Return [x, y] of the center of cell containing provided text 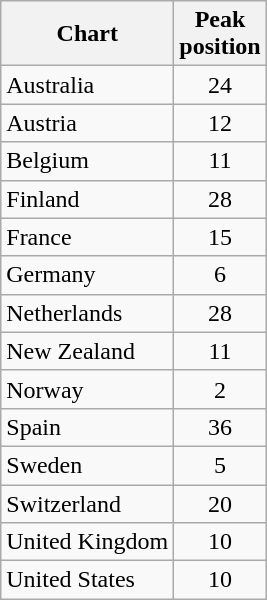
United Kingdom [88, 542]
Netherlands [88, 313]
Germany [88, 275]
6 [220, 275]
New Zealand [88, 351]
36 [220, 427]
Switzerland [88, 503]
Peakposition [220, 34]
Spain [88, 427]
15 [220, 237]
5 [220, 465]
Belgium [88, 161]
Norway [88, 389]
20 [220, 503]
Australia [88, 85]
Chart [88, 34]
Finland [88, 199]
Sweden [88, 465]
2 [220, 389]
France [88, 237]
United States [88, 580]
12 [220, 123]
24 [220, 85]
Austria [88, 123]
